Locate the cell with the specified text and output its (x, y) center coordinate. 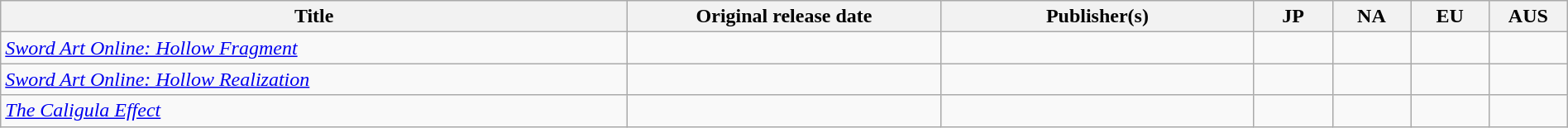
Sword Art Online: Hollow Fragment (314, 48)
Title (314, 17)
JP (1293, 17)
NA (1371, 17)
Publisher(s) (1097, 17)
AUS (1528, 17)
EU (1451, 17)
Original release date (784, 17)
Sword Art Online: Hollow Realization (314, 79)
The Caligula Effect (314, 111)
